Extract the [x, y] coordinate from the center of the cell holding the provided text.  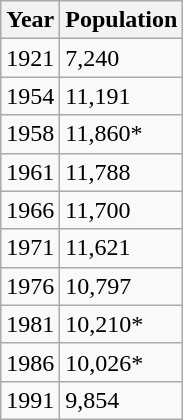
10,210* [122, 324]
11,700 [122, 210]
Year [30, 20]
1991 [30, 400]
1971 [30, 248]
1966 [30, 210]
1958 [30, 134]
1954 [30, 96]
10,797 [122, 286]
1986 [30, 362]
10,026* [122, 362]
1961 [30, 172]
11,621 [122, 248]
11,191 [122, 96]
7,240 [122, 58]
Population [122, 20]
1921 [30, 58]
11,860* [122, 134]
9,854 [122, 400]
1976 [30, 286]
1981 [30, 324]
11,788 [122, 172]
